Find where the given text appears and provide that cell's center as [X, Y] coordinate. 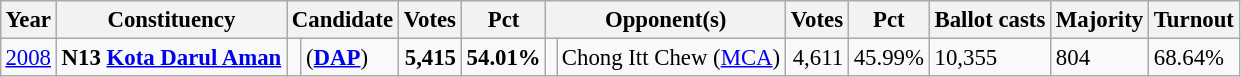
Constituency [171, 20]
Ballot casts [990, 20]
Majority [1100, 20]
804 [1100, 57]
N13 Kota Darul Aman [171, 57]
Candidate [342, 20]
Chong Itt Chew (MCA) [672, 57]
5,415 [430, 57]
54.01% [504, 57]
45.99% [888, 57]
2008 [28, 57]
Turnout [1194, 20]
10,355 [990, 57]
4,611 [816, 57]
Opponent(s) [666, 20]
Year [28, 20]
(DAP) [350, 57]
68.64% [1194, 57]
